From the cell containing the given text, extract its center point as [x, y] coordinate. 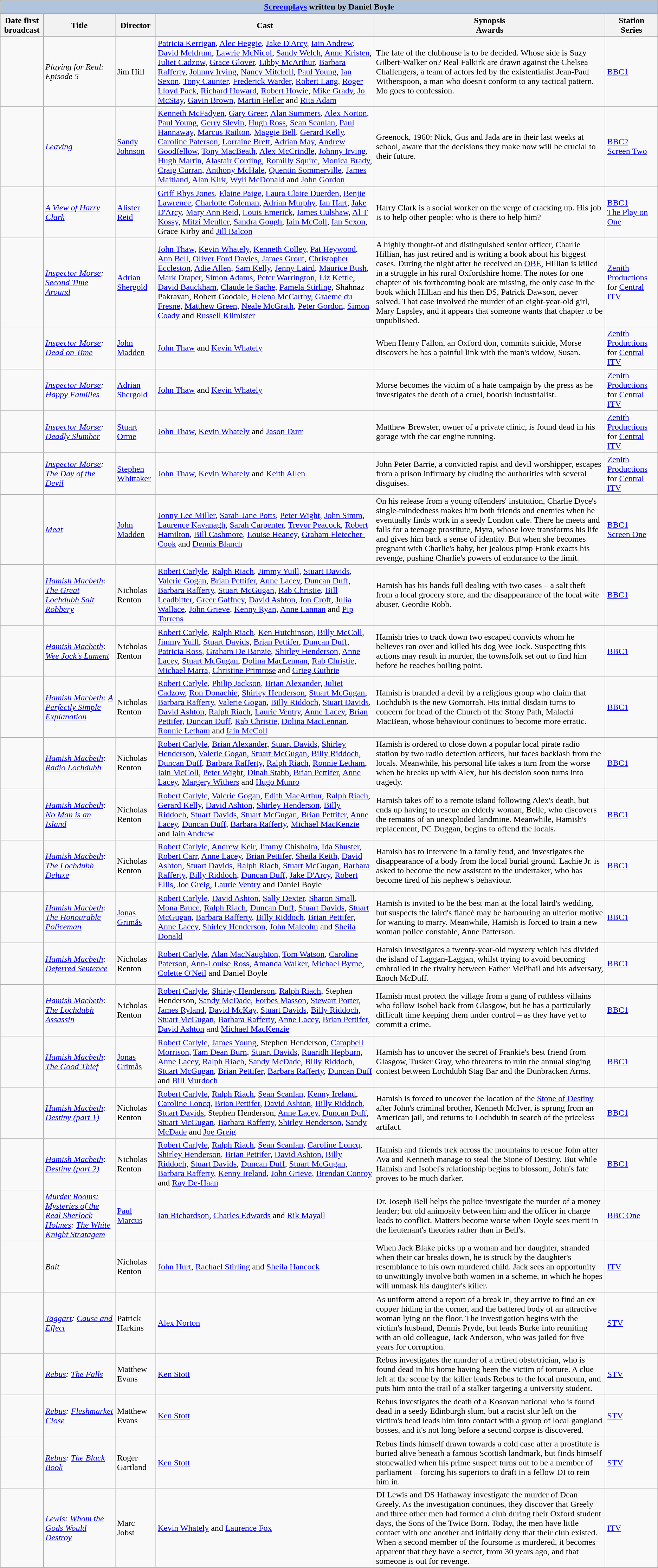
Lewis: Whom the Gods Would Destroy [79, 1528]
A View of Harry Clark [79, 212]
Hamish Macbeth: Radio Lochdubh [79, 763]
John Thaw, Kevin Whately and Jason Durr [265, 431]
Rebus: The Falls [79, 1374]
Leaving [79, 147]
Hamish Macbeth: Wee Jock's Lament [79, 651]
Alex Norton [265, 1323]
Stuart Orme [135, 431]
Hamish Macbeth: No Man is an Island [79, 815]
Hamish Macbeth: The Great Lochdubh Salt Robbery [79, 595]
Meat [79, 529]
Hamish Macbeth: The Lochdubh Assassin [79, 1010]
Greenock, 1960: Nick, Gus and Jada are in their last weeks at school, aware that the decisions they make now will be crucial to their future. [490, 147]
StationSeries [631, 25]
John Thaw, Kevin Whately and Keith Allen [265, 473]
BBC One [631, 1215]
Title [79, 25]
Bait [79, 1267]
Director [135, 25]
Alister Reid [135, 212]
Hamish Macbeth: The Lochdubh Deluxe [79, 866]
BBC1The Play on One [631, 212]
Robert Carlyle, Alan MacNaughton, Tom Watson, Caroline Paterson, Ann-Louise Ross, Amanda Walker, Michael Byrne, Colette O'Neil and Daniel Boyle [265, 964]
Matthew Brewster, owner of a private clinic, is found dead in his garage with the car engine running. [490, 431]
Rebus: The Black Book [79, 1462]
Hamish Macbeth: A Perfectly Simple Explanation [79, 707]
John Hurt, Rachael Stirling and Sheila Hancock [265, 1267]
Ian Richardson, Charles Edwards and Rik Mayall [265, 1215]
SynopsisAwards [490, 25]
Inspector Morse: Second Time Around [79, 282]
Marc Jobst [135, 1528]
Date first broadcast [22, 25]
Rebus: Fleshmarket Close [79, 1416]
Jim Hill [135, 72]
Stephen Whittaker [135, 473]
Inspector Morse: Deadly Slumber [79, 431]
Paul Marcus [135, 1215]
Roger Gartland [135, 1462]
Cast [265, 25]
Hamish Macbeth: The Good Thief [79, 1061]
BBC2Screen Two [631, 147]
Sandy Johnson [135, 147]
When Henry Fallon, an Oxford don, commits suicide, Morse discovers he has a painful link with the man's widow, Susan. [490, 348]
Hamish Macbeth: Deferred Sentence [79, 964]
BBC1Screen One [631, 529]
Morse becomes the victim of a hate campaign by the press as he investigates the death of a cruel, boorish industrialist. [490, 390]
Kevin Whately and Laurence Fox [265, 1528]
Hamish Macbeth: Destiny (part 1) [79, 1113]
Playing for Real: Episode 5 [79, 72]
Inspector Morse: The Day of the Devil [79, 473]
Taggart: Cause and Effect [79, 1323]
Hamish Macbeth: The Honourable Policeman [79, 917]
John Peter Barrie, a convicted rapist and devil worshipper, escapes from a prison infirmary by eluding the authorities with several disguises. [490, 473]
Murder Rooms: Mysteries of the Real Sherlock Holmes: The White Knight Stratagem [79, 1215]
Harry Clark is a social worker on the verge of cracking up. His job is to help other people: who is there to help him? [490, 212]
Inspector Morse: Dead on Time [79, 348]
Inspector Morse: Happy Families [79, 390]
Hamish Macbeth: Destiny (part 2) [79, 1164]
Patrick Harkins [135, 1323]
Screenplays written by Daniel Boyle [329, 7]
